Output the [x, y] coordinate of the center of the cell containing the given text.  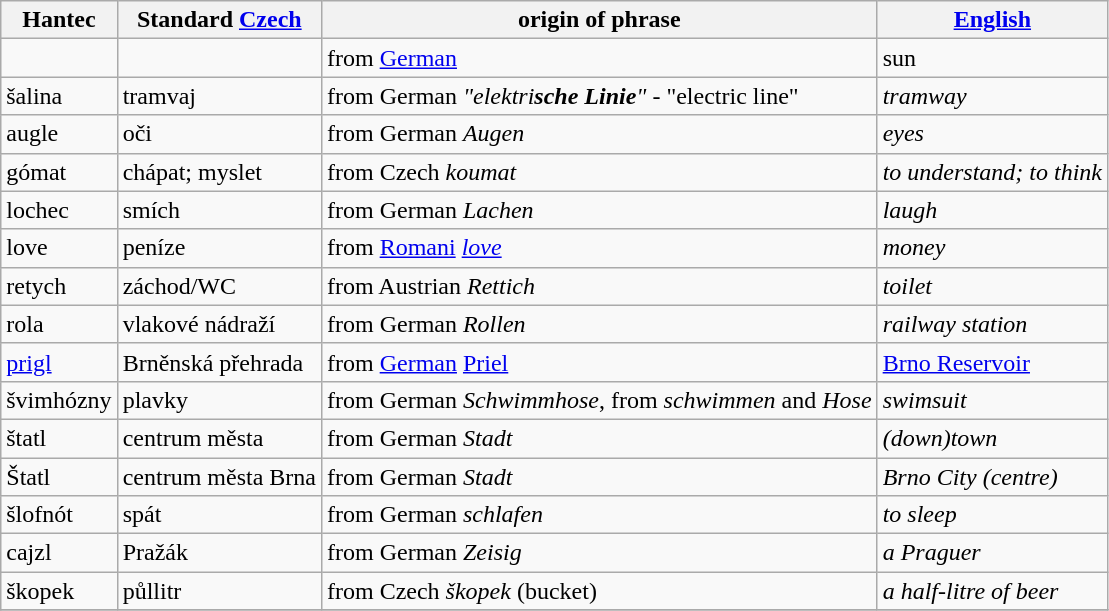
from Czech škopek (bucket) [599, 591]
from Austrian Rettich [599, 286]
peníze [219, 248]
šalina [59, 96]
lochec [59, 210]
to sleep [992, 515]
škopek [59, 591]
cajzl [59, 553]
rola [59, 324]
chápat; myslet [219, 172]
from German Augen [599, 134]
gómat [59, 172]
půllitr [219, 591]
Pražák [219, 553]
Štatl [59, 477]
origin of phrase [599, 20]
money [992, 248]
from German Lachen [599, 210]
from German Zeisig [599, 553]
Hantec [59, 20]
sun [992, 58]
English [992, 20]
Brno Reservoir [992, 362]
from German schlafen [599, 515]
vlakové nádraží [219, 324]
Standard Czech [219, 20]
from German Rollen [599, 324]
prigl [59, 362]
štatl [59, 438]
Brno City (centre) [992, 477]
švimhózny [59, 400]
love [59, 248]
to understand; to think [992, 172]
retych [59, 286]
oči [219, 134]
tramvaj [219, 96]
centrum města [219, 438]
from Romani love [599, 248]
a half-litre of beer [992, 591]
toilet [992, 286]
tramway [992, 96]
from German "elektrische Linie" - "electric line" [599, 96]
centrum města Brna [219, 477]
laugh [992, 210]
šlofnót [59, 515]
(down)town [992, 438]
from German Schwimmhose, from schwimmen and Hose [599, 400]
augle [59, 134]
railway station [992, 324]
spát [219, 515]
from German [599, 58]
from Czech koumat [599, 172]
from German Priel [599, 362]
smích [219, 210]
eyes [992, 134]
a Praguer [992, 553]
Brněnská přehrada [219, 362]
plavky [219, 400]
swimsuit [992, 400]
záchod/WC [219, 286]
